Pinpoint the cell where the given text exists, returning its (x, y) midpoint coordinate. 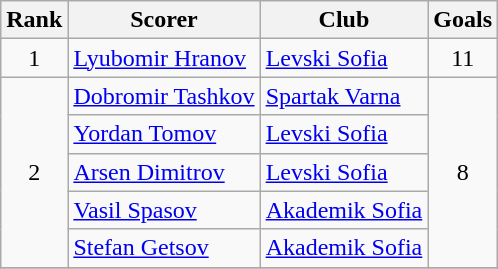
8 (463, 172)
Yordan Tomov (164, 134)
Lyubomir Hranov (164, 58)
Dobromir Tashkov (164, 96)
Stefan Getsov (164, 248)
2 (34, 172)
Club (344, 20)
Spartak Varna (344, 96)
Arsen Dimitrov (164, 172)
11 (463, 58)
Rank (34, 20)
Goals (463, 20)
1 (34, 58)
Vasil Spasov (164, 210)
Scorer (164, 20)
